Detect which cell encompasses the target text, then output its [x, y] center coordinate. 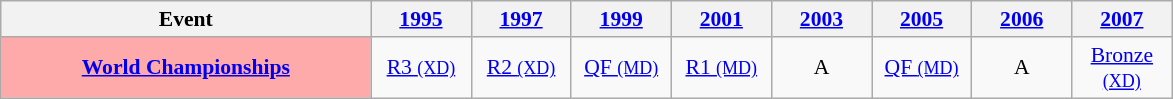
1997 [521, 19]
2003 [821, 19]
Event [186, 19]
2005 [922, 19]
R1 (MD) [721, 68]
2007 [1122, 19]
2001 [721, 19]
R2 (XD) [521, 68]
1999 [621, 19]
Bronze (XD) [1122, 68]
1995 [421, 19]
R3 (XD) [421, 68]
World Championships [186, 68]
2006 [1022, 19]
